Locate the cell with the specified text and output its [X, Y] center coordinate. 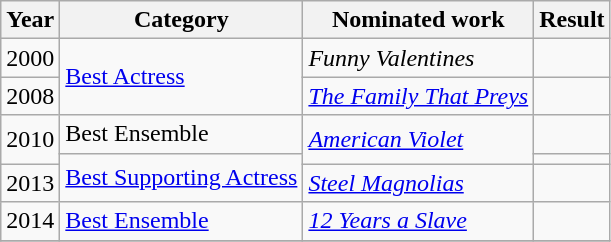
12 Years a Slave [418, 221]
2013 [30, 183]
2014 [30, 221]
Result [572, 20]
The Family That Preys [418, 96]
2008 [30, 96]
2010 [30, 140]
Funny Valentines [418, 58]
Category [182, 20]
Best Actress [182, 77]
Year [30, 20]
Steel Magnolias [418, 183]
American Violet [418, 140]
Best Supporting Actress [182, 178]
Nominated work [418, 20]
2000 [30, 58]
